Return (x, y) of the center of cell containing provided text 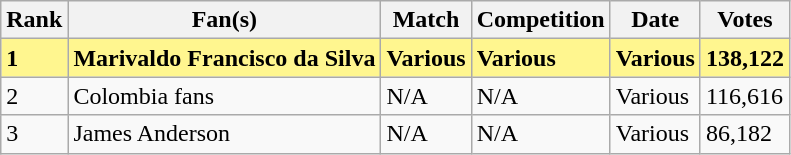
James Anderson (224, 134)
Competition (540, 20)
86,182 (744, 134)
3 (34, 134)
Rank (34, 20)
116,616 (744, 96)
Match (426, 20)
2 (34, 96)
1 (34, 58)
Fan(s) (224, 20)
Votes (744, 20)
Date (655, 20)
138,122 (744, 58)
Marivaldo Francisco da Silva (224, 58)
Colombia fans (224, 96)
